Return (X, Y) of the center of cell containing provided text 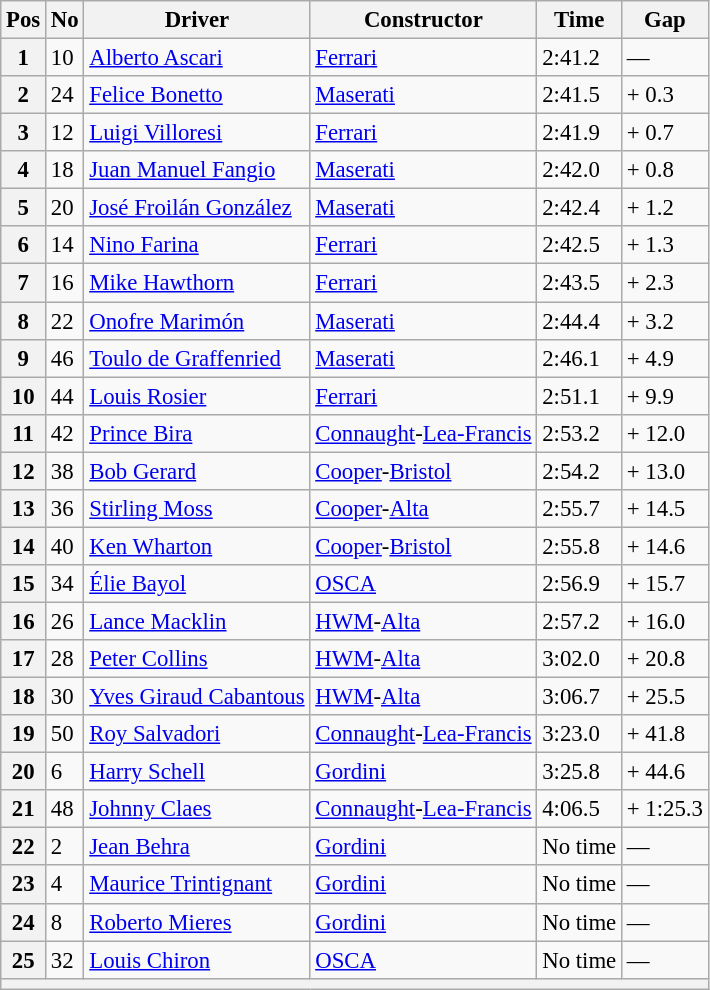
Johnny Claes (197, 809)
2:41.2 (580, 58)
28 (65, 659)
Gap (666, 20)
Jean Behra (197, 847)
Ken Wharton (197, 546)
2:42.5 (580, 245)
Maurice Trintignant (197, 885)
Harry Schell (197, 772)
2:57.2 (580, 621)
+ 41.8 (666, 734)
19 (24, 734)
15 (24, 584)
Roy Salvadori (197, 734)
Driver (197, 20)
4:06.5 (580, 809)
2:42.4 (580, 208)
Yves Giraud Cabantous (197, 697)
2:41.9 (580, 133)
2:54.2 (580, 471)
José Froilán González (197, 208)
Lance Macklin (197, 621)
Felice Bonetto (197, 95)
+ 3.2 (666, 321)
50 (65, 734)
21 (24, 809)
2:41.5 (580, 95)
23 (24, 885)
Juan Manuel Fangio (197, 170)
+ 44.6 (666, 772)
5 (24, 208)
Pos (24, 20)
Luigi Villoresi (197, 133)
3:06.7 (580, 697)
2:56.9 (580, 584)
Constructor (424, 20)
+ 4.9 (666, 358)
+ 2.3 (666, 283)
25 (24, 960)
Roberto Mieres (197, 922)
+ 14.6 (666, 546)
34 (65, 584)
2:53.2 (580, 433)
+ 0.8 (666, 170)
2:46.1 (580, 358)
2:42.0 (580, 170)
2:55.7 (580, 509)
32 (65, 960)
Stirling Moss (197, 509)
3:23.0 (580, 734)
Prince Bira (197, 433)
+ 9.9 (666, 396)
2:43.5 (580, 283)
Peter Collins (197, 659)
Louis Chiron (197, 960)
11 (24, 433)
30 (65, 697)
Onofre Marimón (197, 321)
Mike Hawthorn (197, 283)
+ 16.0 (666, 621)
Bob Gerard (197, 471)
36 (65, 509)
17 (24, 659)
42 (65, 433)
Nino Farina (197, 245)
44 (65, 396)
+ 1.2 (666, 208)
+ 20.8 (666, 659)
Time (580, 20)
Toulo de Graffenried (197, 358)
40 (65, 546)
+ 25.5 (666, 697)
+ 1:25.3 (666, 809)
38 (65, 471)
Élie Bayol (197, 584)
+ 12.0 (666, 433)
No (65, 20)
46 (65, 358)
+ 1.3 (666, 245)
13 (24, 509)
Louis Rosier (197, 396)
+ 0.3 (666, 95)
Cooper-Alta (424, 509)
26 (65, 621)
Alberto Ascari (197, 58)
7 (24, 283)
3:02.0 (580, 659)
+ 14.5 (666, 509)
2:44.4 (580, 321)
3:25.8 (580, 772)
9 (24, 358)
+ 15.7 (666, 584)
3 (24, 133)
+ 13.0 (666, 471)
1 (24, 58)
2:55.8 (580, 546)
+ 0.7 (666, 133)
48 (65, 809)
2:51.1 (580, 396)
